Detect which cell encompasses the target text, then output its [x, y] center coordinate. 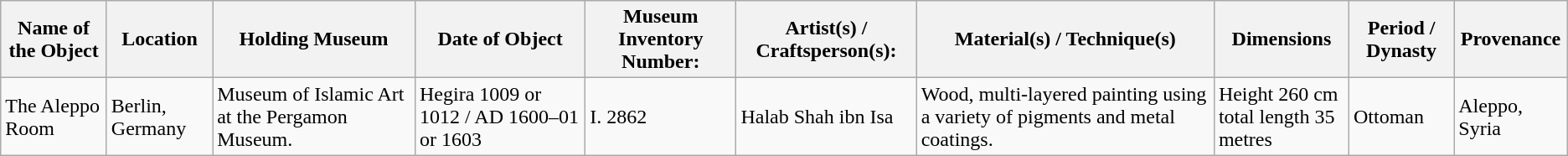
Ottoman [1400, 117]
Halab Shah ibn Isa [826, 117]
Berlin, Germany [159, 117]
Aleppo, Syria [1511, 117]
I. 2862 [661, 117]
Hegira 1009 or 1012 / AD 1600–01 or 1603 [499, 117]
Museum Inventory Number: [661, 39]
Provenance [1511, 39]
Artist(s) / Craftsperson(s): [826, 39]
Dimensions [1282, 39]
Location [159, 39]
Height 260 cmtotal length 35 metres [1282, 117]
Date of Object [499, 39]
Material(s) / Technique(s) [1065, 39]
Holding Museum [314, 39]
Museum of Islamic Art at the Pergamon Museum. [314, 117]
Name of the Object [54, 39]
Period / Dynasty [1400, 39]
Wood, multi-layered painting using a variety of pigments and metal coatings. [1065, 117]
The Aleppo Room [54, 117]
